Scan for the cell matching the given text and deliver its (X, Y) coordinate at center. 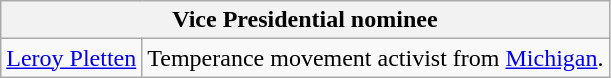
Temperance movement activist from Michigan. (376, 58)
Vice Presidential nominee (305, 20)
Leroy Pletten (72, 58)
